Pinpoint the cell where the given text exists, returning its (x, y) midpoint coordinate. 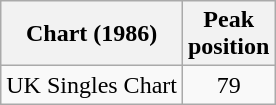
Chart (1986) (92, 34)
Peakposition (228, 34)
UK Singles Chart (92, 85)
79 (228, 85)
